Output the (x, y) coordinate of the center of the cell containing the given text.  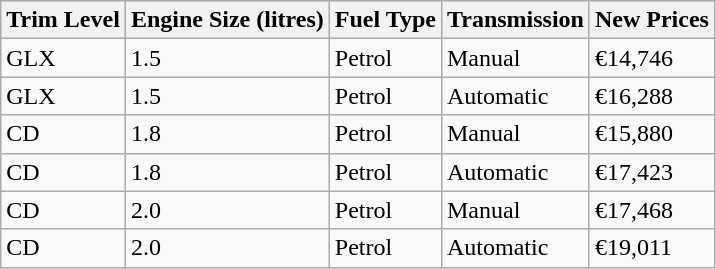
€15,880 (652, 134)
€19,011 (652, 248)
€17,423 (652, 172)
Engine Size (litres) (227, 20)
€17,468 (652, 210)
€14,746 (652, 58)
New Prices (652, 20)
€16,288 (652, 96)
Trim Level (64, 20)
Fuel Type (385, 20)
Transmission (515, 20)
